Return the [X, Y] coordinate for the center point of the cell that contains the specified text.  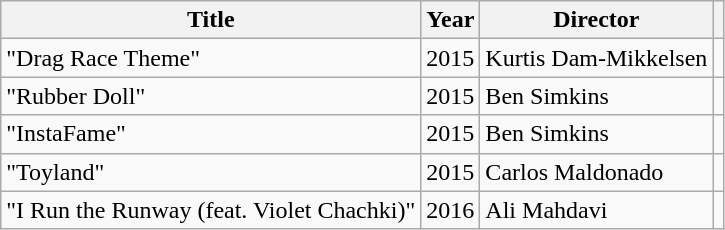
Director [596, 20]
Ali Mahdavi [596, 210]
2016 [450, 210]
"Toyland" [211, 172]
Title [211, 20]
"I Run the Runway (feat. Violet Chachki)" [211, 210]
"Rubber Doll" [211, 96]
Kurtis Dam-Mikkelsen [596, 58]
Carlos Maldonado [596, 172]
"Drag Race Theme" [211, 58]
"InstaFame" [211, 134]
Year [450, 20]
